Locate the cell with the specified text and output its [X, Y] center coordinate. 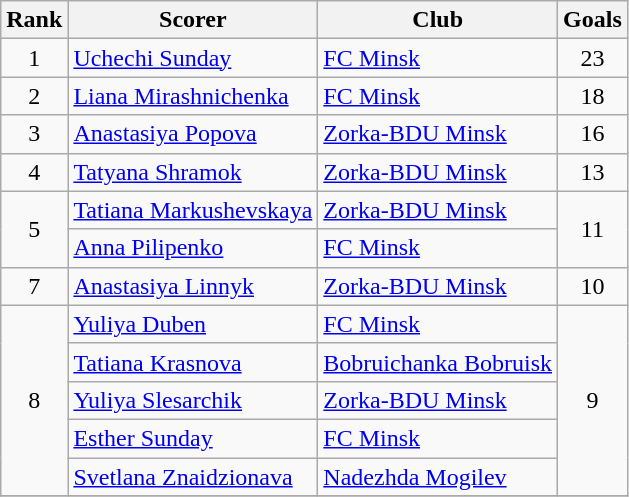
8 [34, 400]
11 [593, 229]
2 [34, 96]
Yuliya Duben [193, 324]
4 [34, 172]
Liana Mirashnichenka [193, 96]
Anastasiya Linnyk [193, 286]
16 [593, 134]
Nadezhda Mogilev [438, 477]
5 [34, 229]
Club [438, 20]
Tatyana Shramok [193, 172]
10 [593, 286]
Svetlana Znaidzionava [193, 477]
Tatiana Markushevskaya [193, 210]
18 [593, 96]
Esther Sunday [193, 438]
Anastasiya Popova [193, 134]
9 [593, 400]
Tatiana Krasnova [193, 362]
Goals [593, 20]
1 [34, 58]
7 [34, 286]
3 [34, 134]
Anna Pilipenko [193, 248]
Scorer [193, 20]
Rank [34, 20]
23 [593, 58]
13 [593, 172]
Uchechi Sunday [193, 58]
Bobruichanka Bobruisk [438, 362]
Yuliya Slesarchik [193, 400]
